Search for the cell housing the specified text and yield its [X, Y] center coordinate. 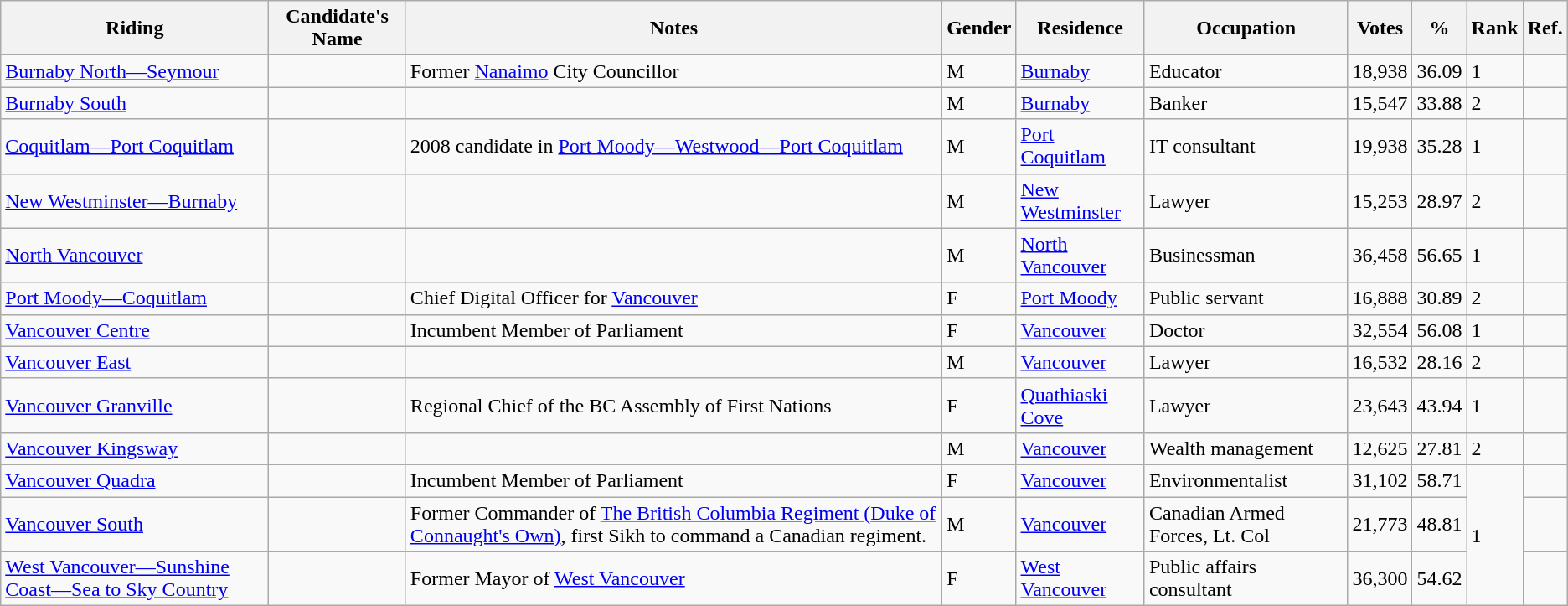
58.71 [1439, 480]
28.97 [1439, 201]
15,253 [1380, 201]
Vancouver South [135, 523]
Ref. [1545, 28]
16,532 [1380, 362]
31,102 [1380, 480]
Former Mayor of West Vancouver [673, 578]
27.81 [1439, 448]
28.16 [1439, 362]
Burnaby North—Seymour [135, 71]
West Vancouver—Sunshine Coast—Sea to Sky Country [135, 578]
21,773 [1380, 523]
Public affairs consultant [1246, 578]
Candidate's Name [338, 28]
New Westminster [1081, 201]
54.62 [1439, 578]
18,938 [1380, 71]
48.81 [1439, 523]
Public servant [1246, 298]
Port Moody [1081, 298]
IT consultant [1246, 146]
15,547 [1380, 103]
Vancouver East [135, 362]
West Vancouver [1081, 578]
Chief Digital Officer for Vancouver [673, 298]
Quathiaski Cove [1081, 406]
Wealth management [1246, 448]
36,300 [1380, 578]
Vancouver Kingsway [135, 448]
Educator [1246, 71]
Banker [1246, 103]
36.09 [1439, 71]
Notes [673, 28]
Businessman [1246, 255]
Former Commander of The British Columbia Regiment (Duke of Connaught's Own), first Sikh to command a Canadian regiment. [673, 523]
Occupation [1246, 28]
56.65 [1439, 255]
Environmentalist [1246, 480]
Coquitlam—Port Coquitlam [135, 146]
Rank [1494, 28]
Vancouver Quadra [135, 480]
35.28 [1439, 146]
Vancouver Centre [135, 330]
33.88 [1439, 103]
12,625 [1380, 448]
32,554 [1380, 330]
New Westminster—Burnaby [135, 201]
Votes [1380, 28]
30.89 [1439, 298]
Regional Chief of the BC Assembly of First Nations [673, 406]
Gender [979, 28]
% [1439, 28]
Residence [1081, 28]
Former Nanaimo City Councillor [673, 71]
19,938 [1380, 146]
Canadian Armed Forces, Lt. Col [1246, 523]
Vancouver Granville [135, 406]
Burnaby South [135, 103]
Doctor [1246, 330]
2008 candidate in Port Moody—Westwood—Port Coquitlam [673, 146]
36,458 [1380, 255]
Port Moody—Coquitlam [135, 298]
23,643 [1380, 406]
Port Coquitlam [1081, 146]
43.94 [1439, 406]
56.08 [1439, 330]
16,888 [1380, 298]
Riding [135, 28]
